From the cell containing the given text, extract its center point as (x, y) coordinate. 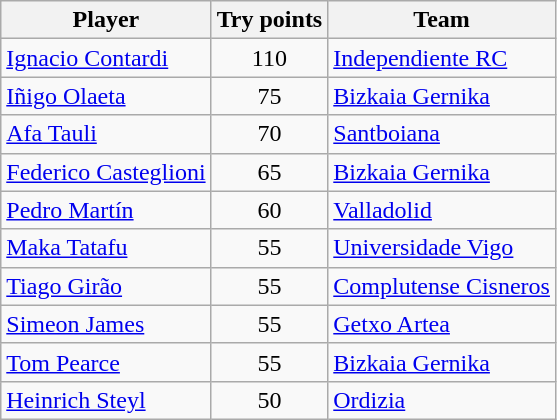
110 (270, 58)
60 (270, 210)
Valladolid (442, 210)
Tiago Girão (106, 286)
Ignacio Contardi (106, 58)
Iñigo Olaeta (106, 96)
Maka Tatafu (106, 248)
Federico Casteglioni (106, 172)
Independiente RC (442, 58)
Afa Tauli (106, 134)
Getxo Artea (442, 324)
Santboiana (442, 134)
75 (270, 96)
65 (270, 172)
Tom Pearce (106, 362)
Universidade Vigo (442, 248)
Pedro Martín (106, 210)
Heinrich Steyl (106, 400)
Ordizia (442, 400)
Team (442, 20)
50 (270, 400)
70 (270, 134)
Player (106, 20)
Simeon James (106, 324)
Complutense Cisneros (442, 286)
Try points (270, 20)
